Extract the [X, Y] coordinate from the center of the cell holding the provided text.  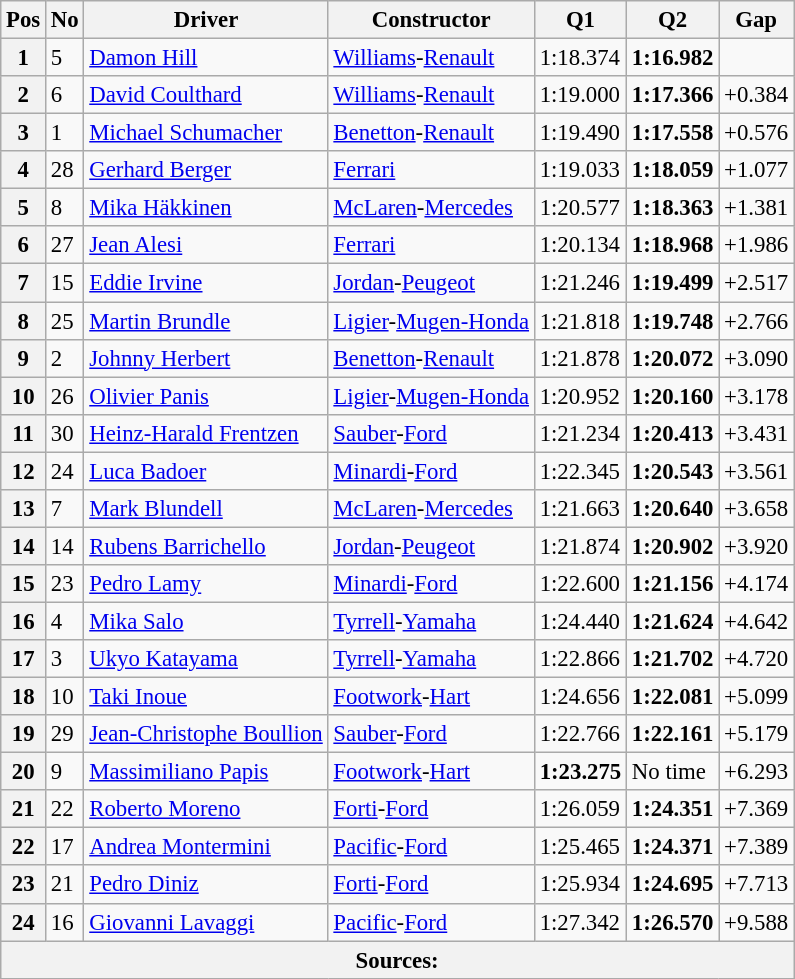
1:19.490 [580, 133]
Martin Brundle [206, 321]
Jean-Christophe Boullion [206, 734]
+5.179 [756, 734]
1:22.161 [673, 734]
1:24.440 [580, 621]
1:27.342 [580, 922]
1:25.465 [580, 847]
1:20.640 [673, 509]
1:20.413 [673, 433]
1:20.577 [580, 208]
Sources: [398, 960]
Q1 [580, 20]
+3.658 [756, 509]
13 [24, 509]
1:20.134 [580, 245]
1:20.072 [673, 358]
+3.561 [756, 471]
1:21.878 [580, 358]
1:21.818 [580, 321]
Heinz-Harald Frentzen [206, 433]
+4.720 [756, 659]
+0.576 [756, 133]
1:22.766 [580, 734]
Q2 [673, 20]
+1.077 [756, 170]
1:24.695 [673, 885]
Mark Blundell [206, 509]
19 [24, 734]
+1.381 [756, 208]
1:25.934 [580, 885]
Eddie Irvine [206, 283]
1:23.275 [580, 772]
Johnny Herbert [206, 358]
David Coulthard [206, 95]
Luca Badoer [206, 471]
+1.986 [756, 245]
+7.713 [756, 885]
No time [673, 772]
+6.293 [756, 772]
25 [65, 321]
+4.174 [756, 584]
1:21.234 [580, 433]
+3.431 [756, 433]
1:20.543 [673, 471]
1:21.624 [673, 621]
+0.384 [756, 95]
1:17.366 [673, 95]
Pedro Diniz [206, 885]
20 [24, 772]
1:22.081 [673, 697]
+2.517 [756, 283]
Pedro Lamy [206, 584]
Michael Schumacher [206, 133]
1:20.902 [673, 546]
Damon Hill [206, 58]
Jean Alesi [206, 245]
27 [65, 245]
29 [65, 734]
30 [65, 433]
+5.099 [756, 697]
1:18.968 [673, 245]
1:19.499 [673, 283]
1:26.570 [673, 922]
+3.178 [756, 396]
Roberto Moreno [206, 809]
1:19.748 [673, 321]
1:20.160 [673, 396]
1:20.952 [580, 396]
+2.766 [756, 321]
Taki Inoue [206, 697]
+7.369 [756, 809]
1:18.374 [580, 58]
Pos [24, 20]
+9.588 [756, 922]
1:21.874 [580, 546]
12 [24, 471]
28 [65, 170]
+3.920 [756, 546]
1:19.033 [580, 170]
Ukyo Katayama [206, 659]
Gap [756, 20]
1:21.156 [673, 584]
18 [24, 697]
1:18.363 [673, 208]
Constructor [431, 20]
1:21.663 [580, 509]
Mika Salo [206, 621]
+3.090 [756, 358]
Gerhard Berger [206, 170]
1:22.600 [580, 584]
1:22.345 [580, 471]
Driver [206, 20]
1:16.982 [673, 58]
Massimiliano Papis [206, 772]
No [65, 20]
Andrea Montermini [206, 847]
+4.642 [756, 621]
1:24.371 [673, 847]
1:18.059 [673, 170]
+7.389 [756, 847]
Mika Häkkinen [206, 208]
1:26.059 [580, 809]
1:21.702 [673, 659]
11 [24, 433]
Giovanni Lavaggi [206, 922]
Olivier Panis [206, 396]
26 [65, 396]
1:24.351 [673, 809]
1:21.246 [580, 283]
1:22.866 [580, 659]
1:17.558 [673, 133]
1:24.656 [580, 697]
1:19.000 [580, 95]
Rubens Barrichello [206, 546]
